Extract the (x, y) coordinate from the center of the cell holding the provided text.  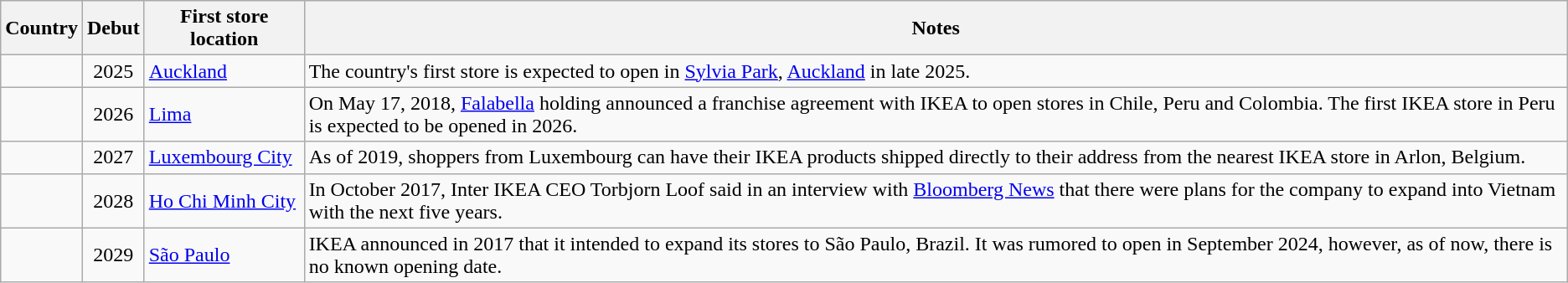
2028 (113, 201)
Debut (113, 28)
Country (42, 28)
Ho Chi Minh City (224, 201)
Notes (936, 28)
São Paulo (224, 255)
First store location (224, 28)
Lima (224, 114)
As of 2019, shoppers from Luxembourg can have their IKEA products shipped directly to their address from the nearest IKEA store in Arlon, Belgium. (936, 157)
Luxembourg City (224, 157)
Auckland (224, 71)
2026 (113, 114)
The country's first store is expected to open in Sylvia Park, Auckland in late 2025. (936, 71)
2025 (113, 71)
2029 (113, 255)
2027 (113, 157)
